Provide the [x, y] coordinate of the cell's center where the given text is located.  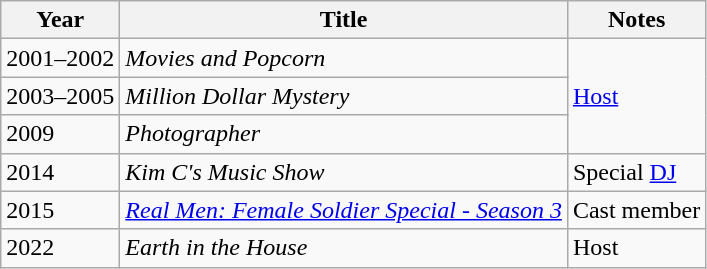
Million Dollar Mystery [344, 96]
2015 [60, 210]
Special DJ [636, 172]
Real Men: Female Soldier Special - Season 3 [344, 210]
2022 [60, 248]
Kim C's Music Show [344, 172]
Photographer [344, 134]
2009 [60, 134]
Notes [636, 20]
2003–2005 [60, 96]
2001–2002 [60, 58]
Year [60, 20]
2014 [60, 172]
Movies and Popcorn [344, 58]
Title [344, 20]
Cast member [636, 210]
Earth in the House [344, 248]
